Detect which cell encompasses the target text, then output its (X, Y) center coordinate. 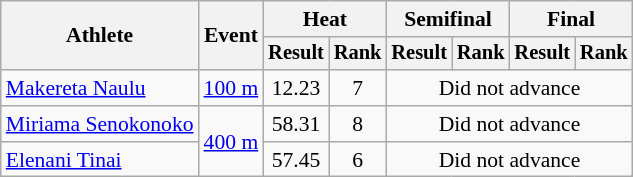
Athlete (100, 36)
Event (232, 36)
8 (358, 124)
7 (358, 88)
Makereta Naulu (100, 88)
100 m (232, 88)
12.23 (296, 88)
Miriama Senokonoko (100, 124)
58.31 (296, 124)
Semifinal (448, 19)
400 m (232, 142)
Final (570, 19)
Heat (324, 19)
